From the cell containing the given text, extract its center point as (x, y) coordinate. 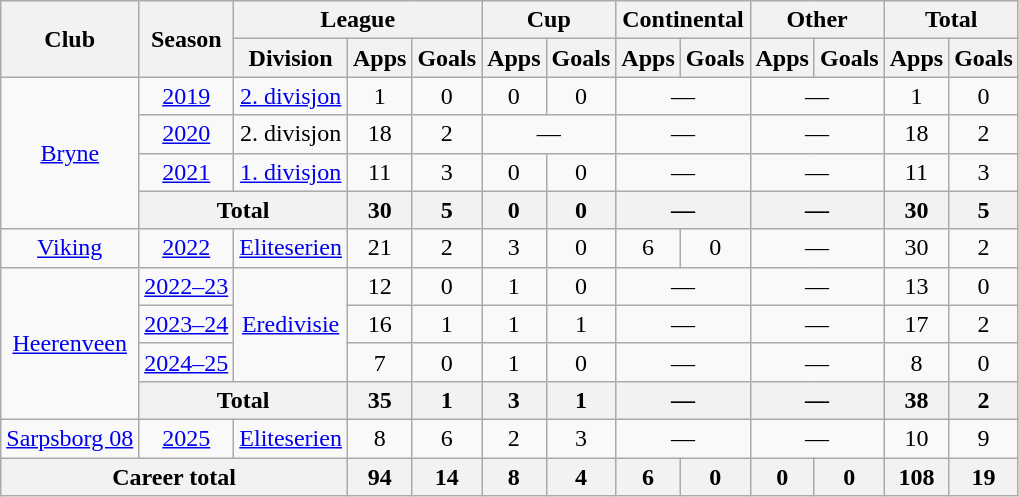
14 (447, 477)
Other (817, 20)
2019 (186, 96)
4 (581, 477)
Division (291, 58)
7 (379, 362)
16 (379, 324)
108 (916, 477)
Continental (683, 20)
Club (70, 39)
Viking (70, 248)
12 (379, 286)
2021 (186, 172)
Sarpsborg 08 (70, 438)
2024–25 (186, 362)
2025 (186, 438)
Career total (174, 477)
Season (186, 39)
10 (916, 438)
19 (984, 477)
13 (916, 286)
94 (379, 477)
Heerenveen (70, 343)
League (358, 20)
Bryne (70, 153)
Eredivisie (291, 324)
2023–24 (186, 324)
2020 (186, 134)
1. divisjon (291, 172)
17 (916, 324)
Cup (549, 20)
9 (984, 438)
35 (379, 400)
2022 (186, 248)
21 (379, 248)
2022–23 (186, 286)
38 (916, 400)
